Provide the [x, y] coordinate of the cell's center where the given text is located.  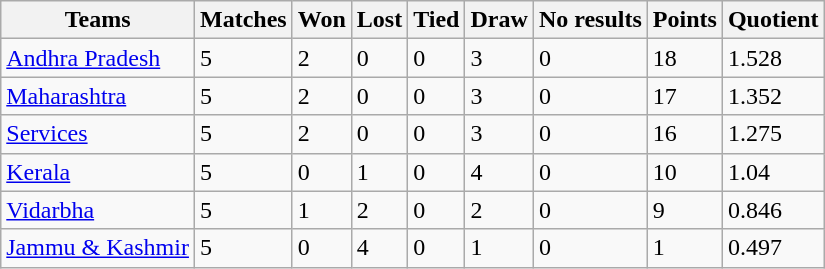
16 [684, 134]
0.846 [773, 210]
18 [684, 58]
17 [684, 96]
Services [98, 134]
10 [684, 172]
Won [322, 20]
Lost [379, 20]
Matches [243, 20]
0.497 [773, 248]
Tied [436, 20]
1.04 [773, 172]
Vidarbha [98, 210]
No results [590, 20]
Draw [499, 20]
Maharashtra [98, 96]
Teams [98, 20]
Points [684, 20]
Andhra Pradesh [98, 58]
1.275 [773, 134]
1.352 [773, 96]
9 [684, 210]
Kerala [98, 172]
1.528 [773, 58]
Jammu & Kashmir [98, 248]
Quotient [773, 20]
